Pinpoint the cell where the given text exists, returning its (X, Y) midpoint coordinate. 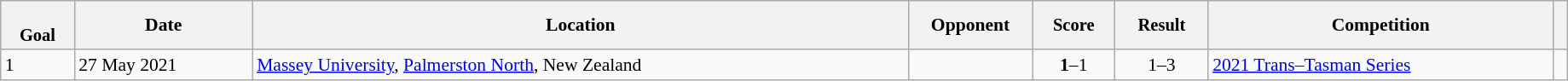
27 May 2021 (164, 66)
Location (580, 26)
Result (1161, 26)
1–3 (1161, 66)
1–1 (1074, 66)
2021 Trans–Tasman Series (1380, 66)
Opponent (970, 26)
Goal (38, 26)
Competition (1380, 26)
Massey University, Palmerston North, New Zealand (580, 66)
Score (1074, 26)
1 (38, 66)
Date (164, 26)
